Search for the cell housing the specified text and yield its [x, y] center coordinate. 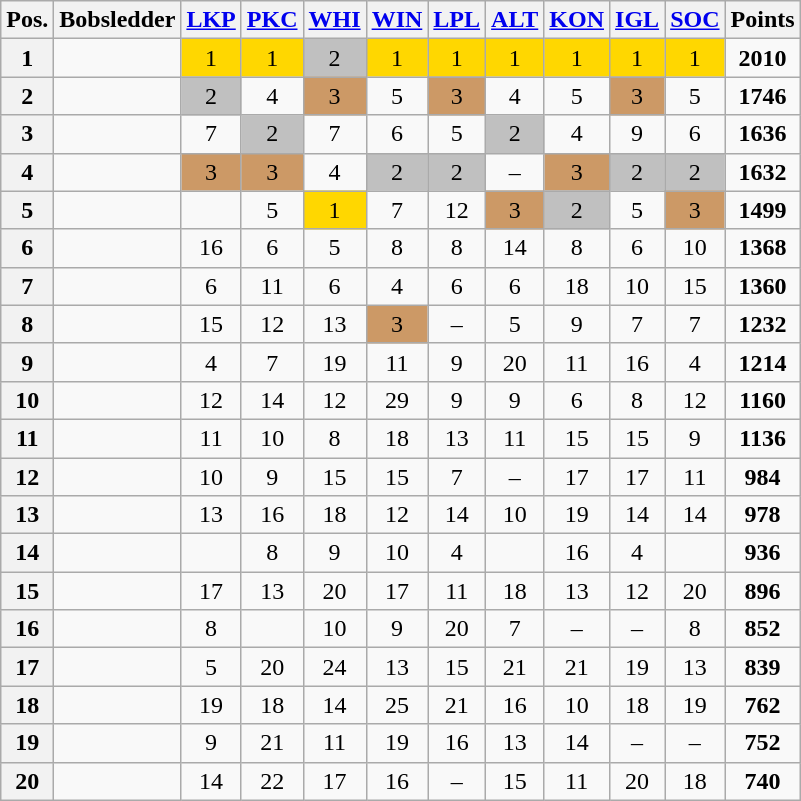
2010 [762, 58]
762 [762, 705]
1746 [762, 96]
978 [762, 515]
740 [762, 781]
1636 [762, 134]
1232 [762, 324]
WHI [334, 20]
839 [762, 667]
KON [577, 20]
25 [397, 705]
LKP [211, 20]
Bobsledder [118, 20]
IGL [638, 20]
SOC [695, 20]
29 [397, 400]
LPL [457, 20]
WIN [397, 20]
1136 [762, 438]
1632 [762, 172]
936 [762, 553]
ALT [515, 20]
984 [762, 477]
Points [762, 20]
1160 [762, 400]
1214 [762, 362]
1368 [762, 248]
896 [762, 591]
24 [334, 667]
752 [762, 743]
Pos. [28, 20]
1499 [762, 210]
PKC [272, 20]
1360 [762, 286]
852 [762, 629]
22 [272, 781]
